Output the (X, Y) coordinate of the center of the cell containing the given text.  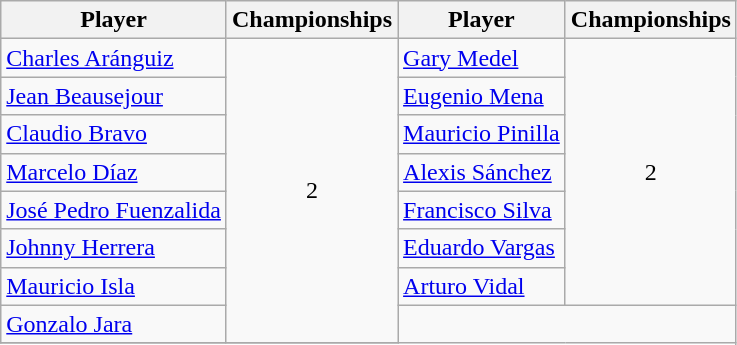
José Pedro Fuenzalida (114, 210)
Marcelo Díaz (114, 172)
Jean Beausejour (114, 96)
Eugenio Mena (482, 96)
Francisco Silva (482, 210)
Mauricio Isla (114, 286)
Johnny Herrera (114, 248)
Gonzalo Jara (114, 324)
Mauricio Pinilla (482, 134)
Gary Medel (482, 58)
Arturo Vidal (482, 286)
Claudio Bravo (114, 134)
Charles Aránguiz (114, 58)
Eduardo Vargas (482, 248)
Alexis Sánchez (482, 172)
